Search for the cell housing the specified text and yield its [x, y] center coordinate. 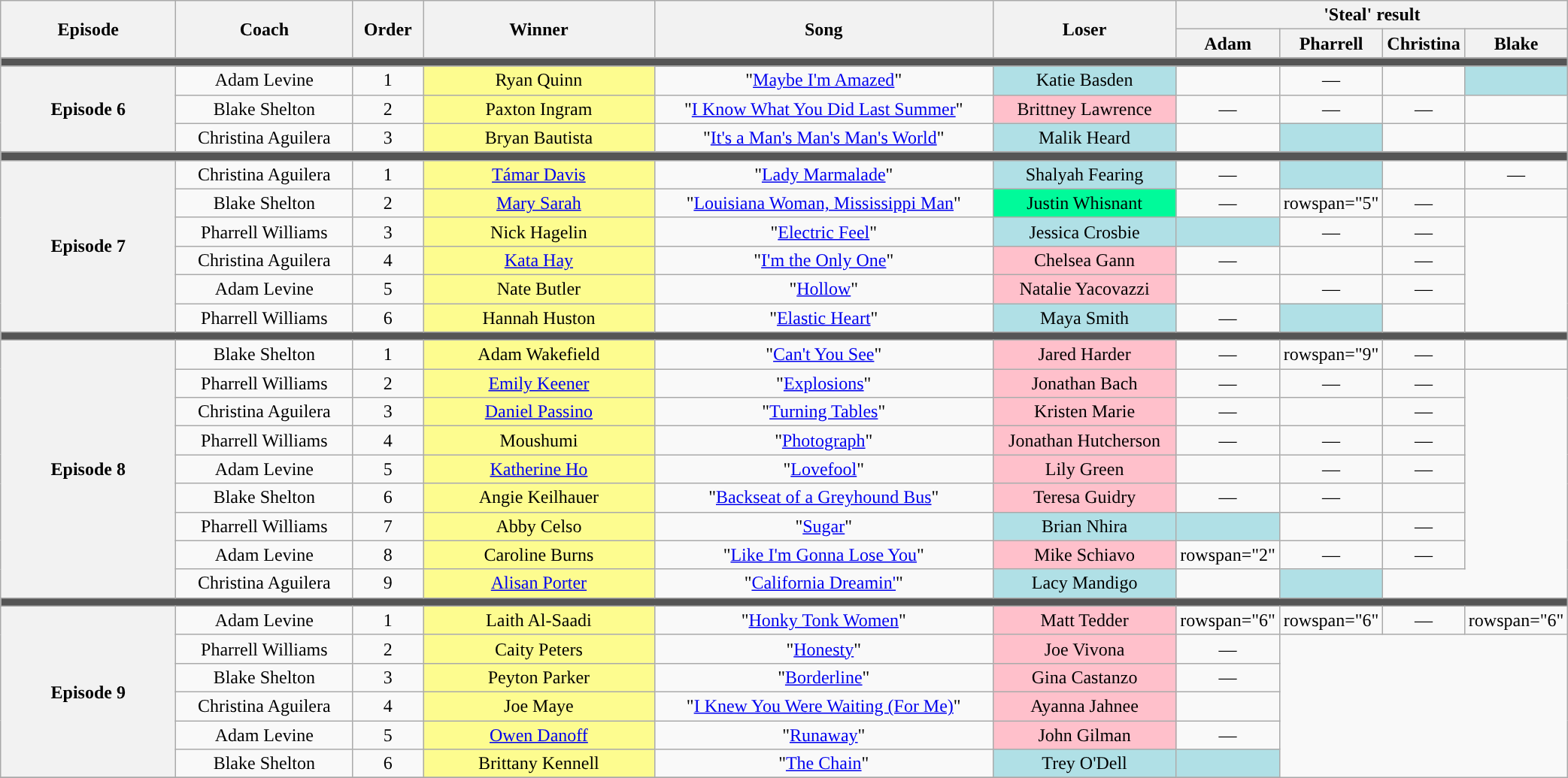
Bryan Bautista [539, 138]
Justin Whisnant [1084, 203]
Loser [1084, 29]
Episode 7 [89, 246]
Malik Heard [1084, 138]
"The Chain" [823, 764]
"Can't You See" [823, 355]
Gina Castanzo [1084, 677]
Mike Schiavo [1084, 555]
Lily Green [1084, 469]
"Elastic Heart" [823, 318]
Lacy Mandigo [1084, 583]
8 [388, 555]
Kristen Marie [1084, 412]
"Honesty" [823, 649]
Matt Tedder [1084, 620]
rowspan="5" [1331, 203]
Episode 6 [89, 109]
rowspan="9" [1331, 355]
Ryan Quinn [539, 80]
Teresa Guidry [1084, 498]
Jessica Crosbie [1084, 232]
"Explosions" [823, 383]
Episode 8 [89, 469]
Moushumi [539, 440]
Jonathan Hutcherson [1084, 440]
"I Knew You Were Waiting (For Me)" [823, 706]
"Sugar" [823, 526]
"Borderline" [823, 677]
7 [388, 526]
Adam [1228, 44]
Brittany Kennell [539, 764]
"Louisiana Woman, Mississippi Man" [823, 203]
Paxton Ingram [539, 109]
"Like I'm Gonna Lose You" [823, 555]
"Lady Marmalade" [823, 174]
Peyton Parker [539, 677]
Pharrell [1331, 44]
Joe Vivona [1084, 649]
Episode 9 [89, 692]
"Honky Tonk Women" [823, 620]
"I'm the Only One" [823, 260]
"It's a Man's Man's Man's World" [823, 138]
"Maybe I'm Amazed" [823, 80]
"I Know What You Did Last Summer" [823, 109]
Caity Peters [539, 649]
Nate Butler [539, 289]
Order [388, 29]
Abby Celso [539, 526]
Alisan Porter [539, 583]
Caroline Burns [539, 555]
Adam Wakefield [539, 355]
"Photograph" [823, 440]
Natalie Yacovazzi [1084, 289]
Daniel Passino [539, 412]
Trey O'Dell [1084, 764]
Kata Hay [539, 260]
Katie Basden [1084, 80]
rowspan="2" [1228, 555]
"California Dreamin'" [823, 583]
Katherine Ho [539, 469]
"Lovefool" [823, 469]
9 [388, 583]
"Runaway" [823, 734]
Chelsea Gann [1084, 260]
Jared Harder [1084, 355]
Winner [539, 29]
Coach [265, 29]
'Steal' result [1372, 15]
Joe Maye [539, 706]
Owen Danoff [539, 734]
"Hollow" [823, 289]
Támar Davis [539, 174]
Brian Nhira [1084, 526]
Christina [1424, 44]
John Gilman [1084, 734]
Maya Smith [1084, 318]
Song [823, 29]
Hannah Huston [539, 318]
Emily Keener [539, 383]
"Electric Feel" [823, 232]
Shalyah Fearing [1084, 174]
Episode [89, 29]
"Backseat of a Greyhound Bus" [823, 498]
"Turning Tables" [823, 412]
Ayanna Jahnee [1084, 706]
Angie Keilhauer [539, 498]
Nick Hagelin [539, 232]
Mary Sarah [539, 203]
Jonathan Bach [1084, 383]
Brittney Lawrence [1084, 109]
Blake [1516, 44]
Laith Al-Saadi [539, 620]
